For the text-containing cell, return its midpoint in [x, y] coordinate format. 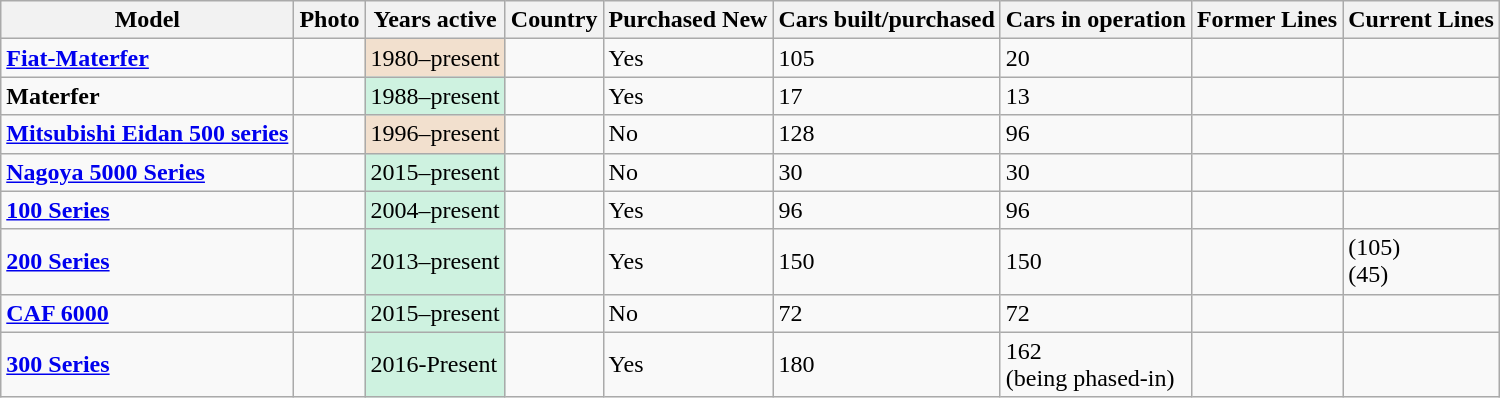
200 Series [148, 262]
162(being phased-in) [1096, 364]
Model [148, 20]
1980–present [435, 58]
1988–present [435, 96]
Nagoya 5000 Series [148, 172]
Cars built/purchased [886, 20]
1996–present [435, 134]
Fiat-Materfer [148, 58]
2004–present [435, 210]
Purchased New [688, 20]
Mitsubishi Eidan 500 series [148, 134]
128 [886, 134]
Years active [435, 20]
Photo [330, 20]
Former Lines [1266, 20]
(105) (45) [1422, 262]
300 Series [148, 364]
100 Series [148, 210]
2013–present [435, 262]
105 [886, 58]
20 [1096, 58]
Current Lines [1422, 20]
Cars in operation [1096, 20]
Country [554, 20]
13 [1096, 96]
180 [886, 364]
Materfer [148, 96]
17 [886, 96]
CAF 6000 [148, 313]
2016-Present [435, 364]
